Return the (X, Y) coordinate for the center point of the cell that contains the specified text.  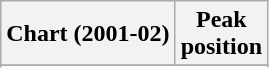
Chart (2001-02) (88, 34)
Peakposition (221, 34)
